Return the (X, Y) coordinate for the center point of the cell that contains the specified text.  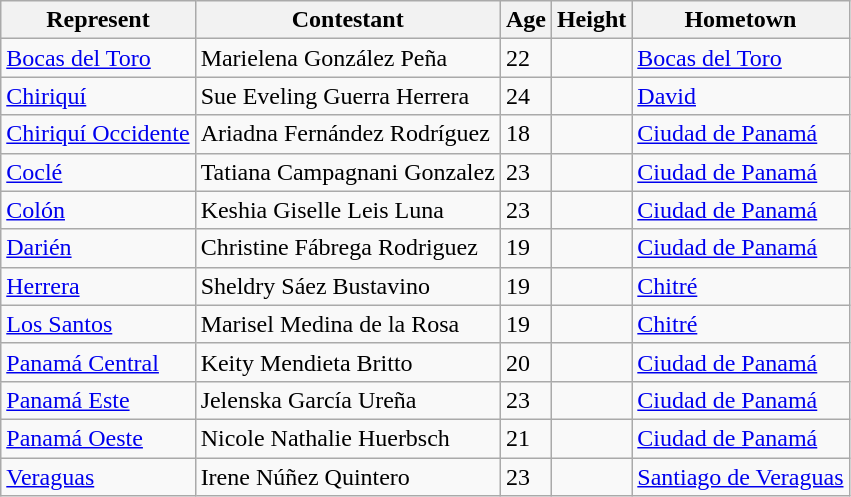
Chiriquí (98, 96)
Veraguas (98, 477)
Coclé (98, 172)
Represent (98, 20)
20 (526, 362)
Colón (98, 210)
24 (526, 96)
David (740, 96)
Marisel Medina de la Rosa (348, 324)
Darién (98, 248)
Age (526, 20)
Panamá Este (98, 400)
Hometown (740, 20)
Contestant (348, 20)
Keshia Giselle Leis Luna (348, 210)
Chiriquí Occidente (98, 134)
Panamá Central (98, 362)
Santiago de Veraguas (740, 477)
Christine Fábrega Rodriguez (348, 248)
Irene Núñez Quintero (348, 477)
Jelenska García Ureña (348, 400)
22 (526, 58)
21 (526, 438)
Tatiana Campagnani Gonzalez (348, 172)
Ariadna Fernández Rodríguez (348, 134)
Marielena González Peña (348, 58)
Herrera (98, 286)
Los Santos (98, 324)
Panamá Oeste (98, 438)
Keity Mendieta Britto (348, 362)
18 (526, 134)
Nicole Nathalie Huerbsch (348, 438)
Height (591, 20)
Sue Eveling Guerra Herrera (348, 96)
Sheldry Sáez Bustavino (348, 286)
